Search for the cell housing the specified text and yield its [x, y] center coordinate. 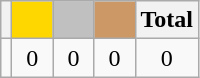
Total [167, 20]
